Locate the cell with the specified text and output its [X, Y] center coordinate. 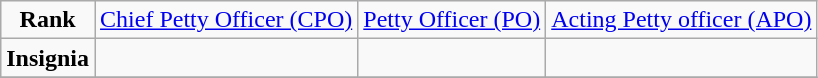
Chief Petty Officer (CPO) [226, 20]
Acting Petty officer (APO) [682, 20]
Rank [48, 20]
Insignia [48, 58]
Petty Officer (PO) [452, 20]
